Pinpoint the cell where the given text exists, returning its [x, y] midpoint coordinate. 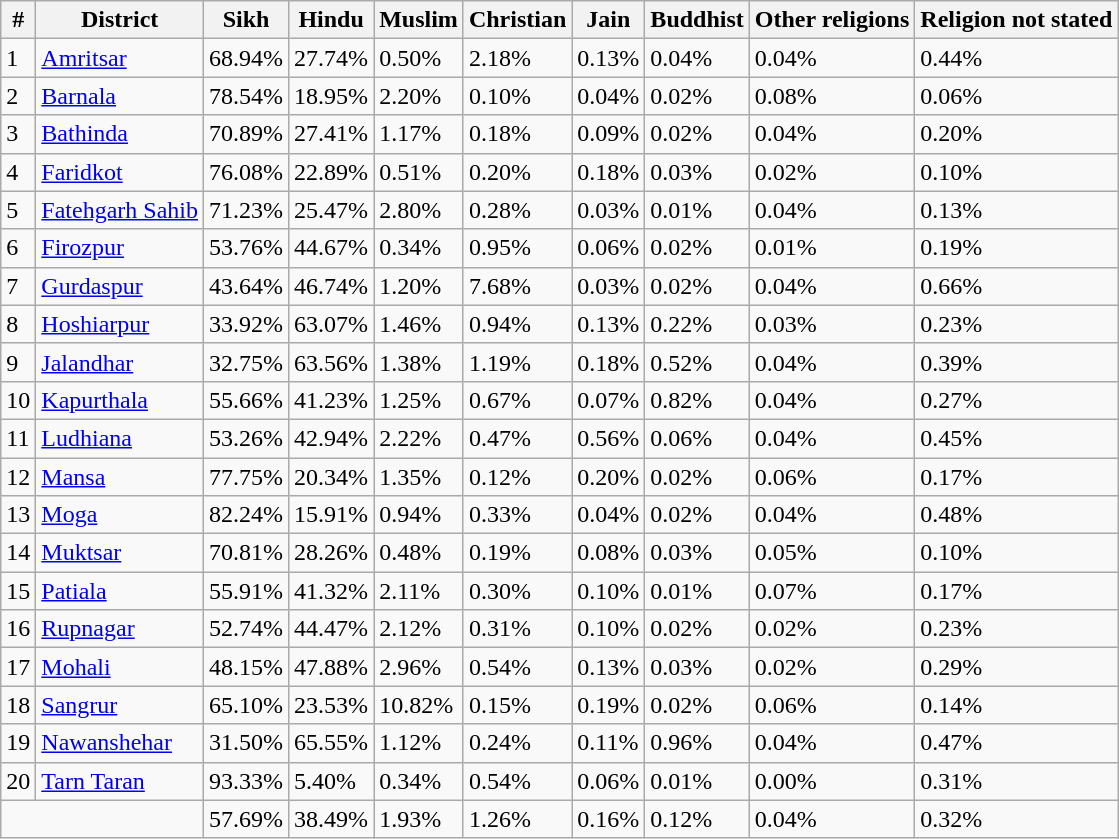
82.24% [246, 515]
0.28% [517, 210]
46.74% [332, 286]
0.24% [517, 743]
33.92% [246, 324]
1.38% [419, 362]
47.88% [332, 667]
43.64% [246, 286]
1.26% [517, 819]
2.18% [517, 58]
71.23% [246, 210]
76.08% [246, 172]
3 [18, 134]
0.11% [608, 743]
Jalandhar [120, 362]
70.89% [246, 134]
1.93% [419, 819]
Nawanshehar [120, 743]
9 [18, 362]
Mansa [120, 477]
0.50% [419, 58]
Fatehgarh Sahib [120, 210]
6 [18, 248]
0.67% [517, 400]
77.75% [246, 477]
0.16% [608, 819]
Muslim [419, 20]
10 [18, 400]
Buddhist [697, 20]
38.49% [332, 819]
0.05% [832, 553]
0.29% [1016, 667]
1.17% [419, 134]
1.25% [419, 400]
8 [18, 324]
0.30% [517, 591]
2 [18, 96]
Rupnagar [120, 629]
Other religions [832, 20]
0.82% [697, 400]
93.33% [246, 781]
0.33% [517, 515]
Christian [517, 20]
1 [18, 58]
63.56% [332, 362]
Faridkot [120, 172]
0.56% [608, 438]
0.22% [697, 324]
44.67% [332, 248]
Patiala [120, 591]
70.81% [246, 553]
57.69% [246, 819]
25.47% [332, 210]
Jain [608, 20]
0.44% [1016, 58]
2.11% [419, 591]
18 [18, 705]
16 [18, 629]
1.20% [419, 286]
0.27% [1016, 400]
15.91% [332, 515]
1.35% [419, 477]
0.66% [1016, 286]
20.34% [332, 477]
Bathinda [120, 134]
18.95% [332, 96]
Tarn Taran [120, 781]
41.23% [332, 400]
Ludhiana [120, 438]
41.32% [332, 591]
55.91% [246, 591]
68.94% [246, 58]
5 [18, 210]
7.68% [517, 286]
31.50% [246, 743]
Religion not stated [1016, 20]
0.15% [517, 705]
44.47% [332, 629]
14 [18, 553]
1.46% [419, 324]
0.00% [832, 781]
0.14% [1016, 705]
13 [18, 515]
2.80% [419, 210]
1.19% [517, 362]
63.07% [332, 324]
22.89% [332, 172]
78.54% [246, 96]
20 [18, 781]
4 [18, 172]
0.96% [697, 743]
District [120, 20]
12 [18, 477]
Sikh [246, 20]
0.39% [1016, 362]
7 [18, 286]
10.82% [419, 705]
2.12% [419, 629]
Firozpur [120, 248]
0.45% [1016, 438]
19 [18, 743]
2.22% [419, 438]
17 [18, 667]
0.52% [697, 362]
53.26% [246, 438]
48.15% [246, 667]
1.12% [419, 743]
2.96% [419, 667]
Muktsar [120, 553]
55.66% [246, 400]
Hoshiarpur [120, 324]
28.26% [332, 553]
# [18, 20]
Kapurthala [120, 400]
Sangrur [120, 705]
0.32% [1016, 819]
Amritsar [120, 58]
15 [18, 591]
Moga [120, 515]
0.09% [608, 134]
0.95% [517, 248]
23.53% [332, 705]
11 [18, 438]
32.75% [246, 362]
65.55% [332, 743]
42.94% [332, 438]
27.74% [332, 58]
2.20% [419, 96]
Barnala [120, 96]
27.41% [332, 134]
52.74% [246, 629]
Hindu [332, 20]
5.40% [332, 781]
Mohali [120, 667]
Gurdaspur [120, 286]
53.76% [246, 248]
0.51% [419, 172]
65.10% [246, 705]
